Identify which cell holds the provided text, then report its (x, y) central coordinate. 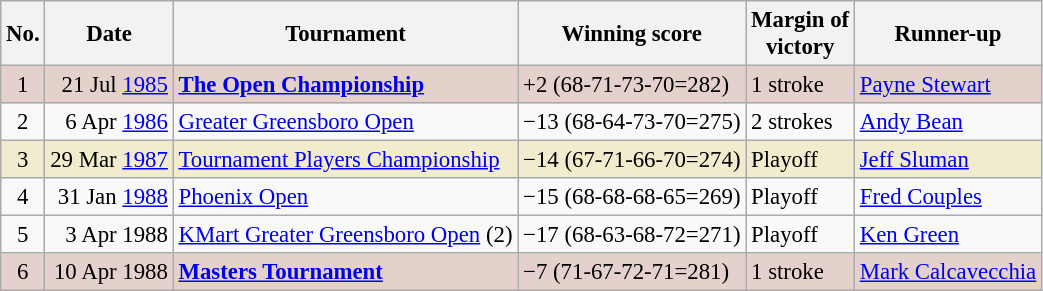
−13 (68-64-73-70=275) (632, 122)
Jeff Sluman (948, 160)
Fred Couples (948, 197)
3 Apr 1988 (109, 235)
Margin ofvictory (800, 34)
Date (109, 34)
3 (23, 160)
Andy Bean (948, 122)
Tournament Players Championship (346, 160)
2 strokes (800, 122)
Phoenix Open (346, 197)
−14 (67-71-66-70=274) (632, 160)
5 (23, 235)
Ken Green (948, 235)
No. (23, 34)
Winning score (632, 34)
1 (23, 85)
KMart Greater Greensboro Open (2) (346, 235)
4 (23, 197)
Tournament (346, 34)
The Open Championship (346, 85)
+2 (68-71-73-70=282) (632, 85)
−15 (68-68-68-65=269) (632, 197)
29 Mar 1987 (109, 160)
6 Apr 1986 (109, 122)
1 stroke (800, 85)
21 Jul 1985 (109, 85)
−17 (68-63-68-72=271) (632, 235)
2 (23, 122)
Runner-up (948, 34)
31 Jan 1988 (109, 197)
Payne Stewart (948, 85)
Greater Greensboro Open (346, 122)
